Scan for the cell matching the given text and deliver its [x, y] coordinate at center. 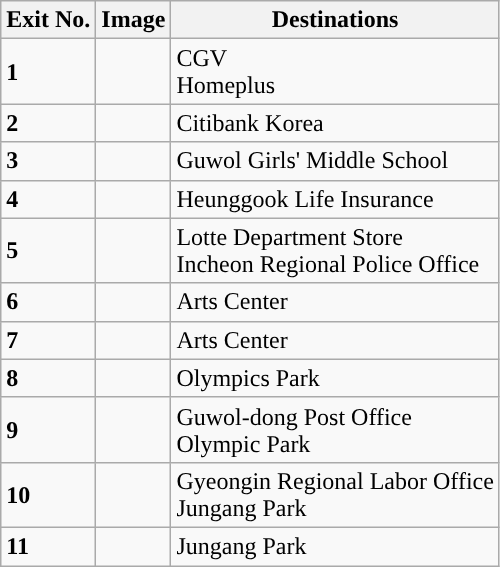
5 [48, 250]
Heunggook Life Insurance [336, 199]
6 [48, 302]
3 [48, 161]
Gyeongin Regional Labor OfficeJungang Park [336, 494]
2 [48, 123]
Lotte Department StoreIncheon Regional Police Office [336, 250]
Exit No. [48, 20]
Olympics Park [336, 378]
8 [48, 378]
Image [134, 20]
Jungang Park [336, 546]
Guwol Girls' Middle School [336, 161]
Destinations [336, 20]
9 [48, 430]
4 [48, 199]
10 [48, 494]
CGVHomeplus [336, 72]
7 [48, 340]
Citibank Korea [336, 123]
Guwol-dong Post OfficeOlympic Park [336, 430]
11 [48, 546]
1 [48, 72]
